Search for the cell housing the specified text and yield its (X, Y) center coordinate. 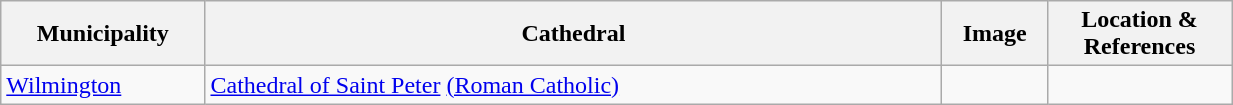
Location & References (1139, 34)
Image (995, 34)
Municipality (103, 34)
Cathedral of Saint Peter (Roman Catholic) (574, 85)
Cathedral (574, 34)
Wilmington (103, 85)
